Scan for the cell matching the given text and deliver its (X, Y) coordinate at center. 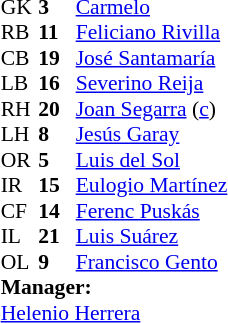
Francisco Gento (152, 262)
IL (20, 237)
Eulogio Martínez (152, 185)
CF (20, 211)
5 (57, 160)
Feliciano Rivilla (152, 33)
Luis del Sol (152, 160)
11 (57, 33)
Manager: (114, 287)
Joan Segarra (c) (152, 109)
CB (20, 58)
OL (20, 262)
19 (57, 58)
8 (57, 135)
OR (20, 160)
14 (57, 211)
LH (20, 135)
Severino Reija (152, 83)
16 (57, 83)
LB (20, 83)
Ferenc Puskás (152, 211)
IR (20, 185)
15 (57, 185)
Jesús Garay (152, 135)
RH (20, 109)
Luis Suárez (152, 237)
9 (57, 262)
José Santamaría (152, 58)
RB (20, 33)
21 (57, 237)
20 (57, 109)
